Locate the cell with the specified text and output its (X, Y) center coordinate. 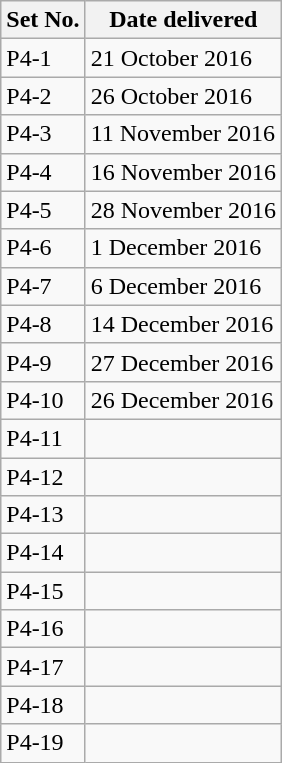
1 December 2016 (183, 248)
28 November 2016 (183, 210)
P4-17 (43, 667)
27 December 2016 (183, 362)
16 November 2016 (183, 172)
14 December 2016 (183, 324)
P4-7 (43, 286)
P4-5 (43, 210)
P4-18 (43, 705)
6 December 2016 (183, 286)
P4-13 (43, 515)
P4-10 (43, 400)
Set No. (43, 20)
P4-1 (43, 58)
P4-11 (43, 438)
26 October 2016 (183, 96)
P4-6 (43, 248)
P4-19 (43, 743)
P4-8 (43, 324)
P4-9 (43, 362)
P4-12 (43, 477)
P4-3 (43, 134)
26 December 2016 (183, 400)
21 October 2016 (183, 58)
P4-15 (43, 591)
P4-16 (43, 629)
Date delivered (183, 20)
11 November 2016 (183, 134)
P4-4 (43, 172)
P4-14 (43, 553)
P4-2 (43, 96)
